Provide the [x, y] coordinate of the cell's center where the given text is located.  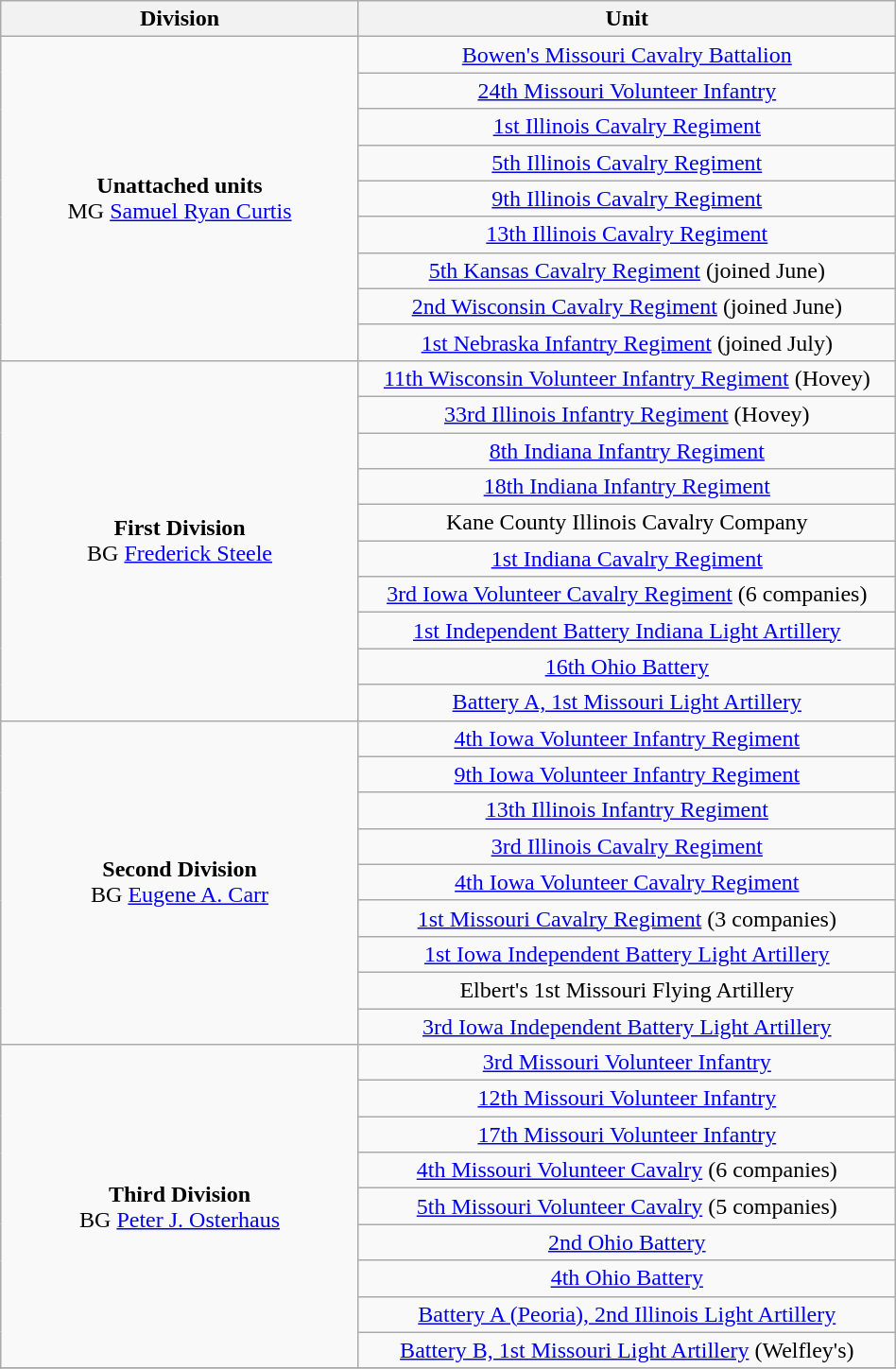
Elbert's 1st Missouri Flying Artillery [627, 990]
3rd Iowa Independent Battery Light Artillery [627, 1026]
5th Missouri Volunteer Cavalry (5 companies) [627, 1206]
2nd Ohio Battery [627, 1242]
Second DivisionBG Eugene A. Carr [180, 883]
Battery B, 1st Missouri Light Artillery (Welfley's) [627, 1350]
16th Ohio Battery [627, 667]
5th Kansas Cavalry Regiment (joined June) [627, 270]
Third DivisionBG Peter J. Osterhaus [180, 1206]
4th Iowa Volunteer Infantry Regiment [627, 738]
9th Illinois Cavalry Regiment [627, 199]
33rd Illinois Infantry Regiment (Hovey) [627, 414]
4th Iowa Volunteer Cavalry Regiment [627, 882]
13th Illinois Infantry Regiment [627, 810]
1st Illinois Cavalry Regiment [627, 127]
18th Indiana Infantry Regiment [627, 487]
11th Wisconsin Volunteer Infantry Regiment (Hovey) [627, 378]
13th Illinois Cavalry Regiment [627, 234]
Bowen's Missouri Cavalry Battalion [627, 55]
Unattached unitsMG Samuel Ryan Curtis [180, 199]
Battery A (Peoria), 2nd Illinois Light Artillery [627, 1314]
3rd Missouri Volunteer Infantry [627, 1063]
2nd Wisconsin Cavalry Regiment (joined June) [627, 306]
24th Missouri Volunteer Infantry [627, 91]
5th Illinois Cavalry Regiment [627, 163]
12th Missouri Volunteer Infantry [627, 1099]
Unit [627, 19]
1st Iowa Independent Battery Light Artillery [627, 954]
17th Missouri Volunteer Infantry [627, 1135]
3rd Iowa Volunteer Cavalry Regiment (6 companies) [627, 595]
3rd Illinois Cavalry Regiment [627, 846]
8th Indiana Infantry Regiment [627, 451]
1st Independent Battery Indiana Light Artillery [627, 631]
First DivisionBG Frederick Steele [180, 541]
Kane County Illinois Cavalry Company [627, 523]
Battery A, 1st Missouri Light Artillery [627, 702]
9th Iowa Volunteer Infantry Regiment [627, 774]
1st Missouri Cavalry Regiment (3 companies) [627, 918]
1st Nebraska Infantry Regiment (joined July) [627, 342]
Division [180, 19]
4th Ohio Battery [627, 1278]
1st Indiana Cavalry Regiment [627, 559]
4th Missouri Volunteer Cavalry (6 companies) [627, 1170]
